Scan for the cell matching the given text and deliver its (x, y) coordinate at center. 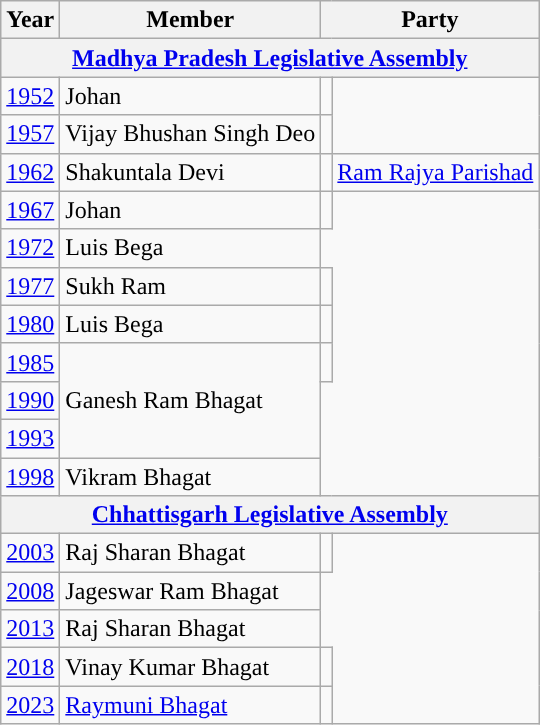
1998 (30, 477)
Year (30, 20)
1972 (30, 248)
1990 (30, 400)
Chhattisgarh Legislative Assembly (270, 515)
Shakuntala Devi (190, 172)
2008 (30, 591)
1962 (30, 172)
Member (190, 20)
Vinay Kumar Bhagat (190, 667)
1967 (30, 210)
Madhya Pradesh Legislative Assembly (270, 58)
2023 (30, 705)
Ram Rajya Parishad (436, 172)
1952 (30, 96)
2013 (30, 629)
1985 (30, 362)
1980 (30, 324)
2018 (30, 667)
2003 (30, 553)
Raymuni Bhagat (190, 705)
Party (430, 20)
Vikram Bhagat (190, 477)
Ganesh Ram Bhagat (190, 400)
Sukh Ram (190, 286)
Vijay Bhushan Singh Deo (190, 134)
1957 (30, 134)
1993 (30, 438)
Jageswar Ram Bhagat (190, 591)
1977 (30, 286)
